Extract the [x, y] coordinate from the center of the cell holding the provided text.  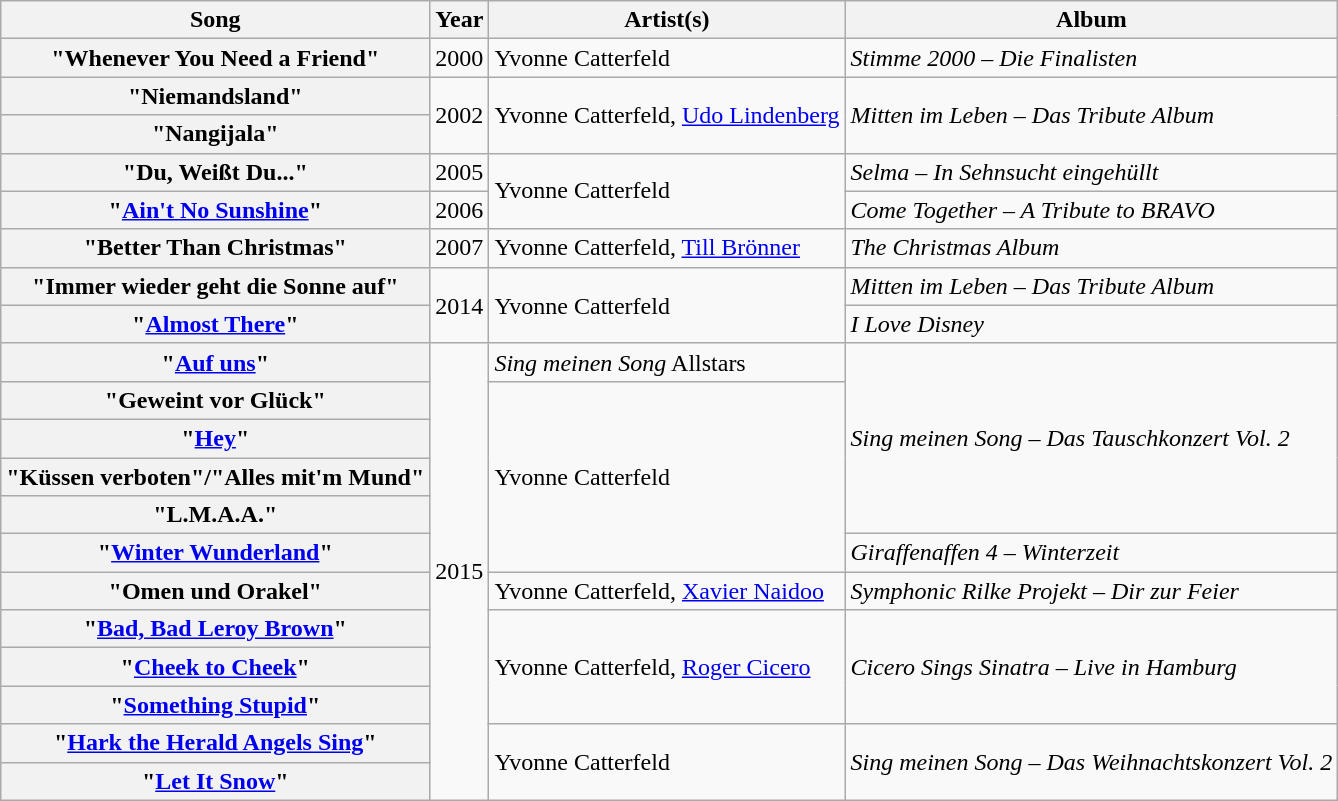
"Omen und Orakel" [216, 591]
Giraffenaffen 4 – Winterzeit [1092, 553]
2006 [460, 210]
Sing meinen Song – Das Weihnachtskonzert Vol. 2 [1092, 762]
"Immer wieder geht die Sonne auf" [216, 286]
Come Together – A Tribute to BRAVO [1092, 210]
Stimme 2000 – Die Finalisten [1092, 58]
2007 [460, 248]
Artist(s) [667, 20]
"Winter Wunderland" [216, 553]
"Let It Snow" [216, 781]
"Ain't No Sunshine" [216, 210]
Yvonne Catterfeld, Roger Cicero [667, 667]
Cicero Sings Sinatra – Live in Hamburg [1092, 667]
"Something Stupid" [216, 705]
2005 [460, 172]
"Nangijala" [216, 134]
Sing meinen Song Allstars [667, 362]
Sing meinen Song – Das Tauschkonzert Vol. 2 [1092, 438]
"Hark the Herald Angels Sing" [216, 743]
Selma – In Sehnsucht eingehüllt [1092, 172]
"Whenever You Need a Friend" [216, 58]
2014 [460, 305]
"Niemandsland" [216, 96]
I Love Disney [1092, 324]
Yvonne Catterfeld, Till Brönner [667, 248]
"Cheek to Cheek" [216, 667]
Yvonne Catterfeld, Udo Lindenberg [667, 115]
Year [460, 20]
"Hey" [216, 438]
"Almost There" [216, 324]
2002 [460, 115]
"Bad, Bad Leroy Brown" [216, 629]
"Better Than Christmas" [216, 248]
"Küssen verboten"/"Alles mit'm Mund" [216, 477]
2000 [460, 58]
"L.M.A.A." [216, 515]
Symphonic Rilke Projekt – Dir zur Feier [1092, 591]
"Geweint vor Glück" [216, 400]
Yvonne Catterfeld, Xavier Naidoo [667, 591]
Song [216, 20]
Album [1092, 20]
2015 [460, 572]
"Auf uns" [216, 362]
The Christmas Album [1092, 248]
"Du, Weißt Du..." [216, 172]
